Detect which cell encompasses the target text, then output its [X, Y] center coordinate. 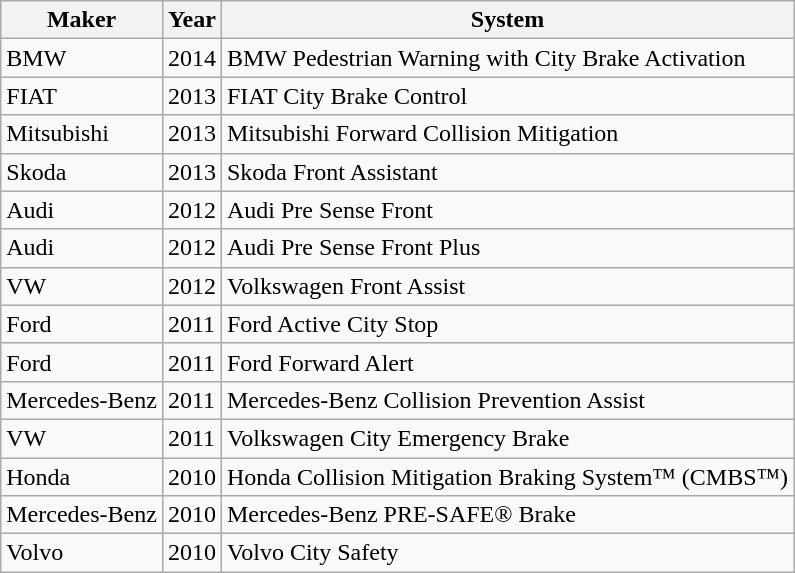
Skoda [82, 172]
Skoda Front Assistant [507, 172]
Ford Forward Alert [507, 362]
BMW Pedestrian Warning with City Brake Activation [507, 58]
Year [192, 20]
System [507, 20]
Volvo City Safety [507, 553]
FIAT [82, 96]
Mercedes-Benz Collision Prevention Assist [507, 400]
Honda [82, 477]
Mercedes-Benz PRE-SAFE® Brake [507, 515]
2014 [192, 58]
BMW [82, 58]
FIAT City Brake Control [507, 96]
Mitsubishi [82, 134]
Ford Active City Stop [507, 324]
Audi Pre Sense Front [507, 210]
Volvo [82, 553]
Maker [82, 20]
Mitsubishi Forward Collision Mitigation [507, 134]
Volkswagen Front Assist [507, 286]
Honda Collision Mitigation Braking System™ (CMBS™) [507, 477]
Audi Pre Sense Front Plus [507, 248]
Volkswagen City Emergency Brake [507, 438]
